Extract the (x, y) coordinate from the center of the cell holding the provided text.  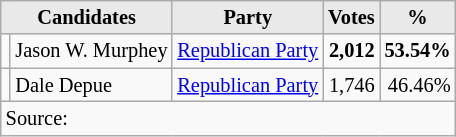
Votes (351, 17)
53.54% (418, 51)
1,746 (351, 85)
Source: (228, 118)
46.46% (418, 85)
Dale Depue (91, 85)
% (418, 17)
2,012 (351, 51)
Jason W. Murphey (91, 51)
Party (248, 17)
Candidates (87, 17)
